Identify which cell holds the provided text, then report its [X, Y] central coordinate. 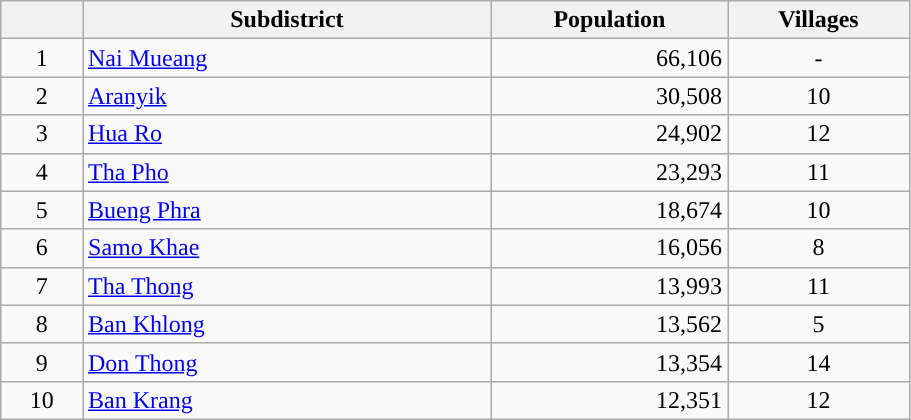
4 [42, 172]
3 [42, 134]
Don Thong [286, 362]
Tha Thong [286, 286]
Population [609, 20]
2 [42, 96]
Nai Mueang [286, 58]
Ban Krang [286, 400]
1 [42, 58]
13,354 [609, 362]
- [819, 58]
Villages [819, 20]
24,902 [609, 134]
13,562 [609, 324]
66,106 [609, 58]
12,351 [609, 400]
6 [42, 248]
16,056 [609, 248]
13,993 [609, 286]
30,508 [609, 96]
18,674 [609, 210]
9 [42, 362]
Samo Khae [286, 248]
Aranyik [286, 96]
23,293 [609, 172]
Bueng Phra [286, 210]
7 [42, 286]
Ban Khlong [286, 324]
Subdistrict [286, 20]
Tha Pho [286, 172]
14 [819, 362]
Hua Ro [286, 134]
